Pinpoint the cell where the given text exists, returning its (X, Y) midpoint coordinate. 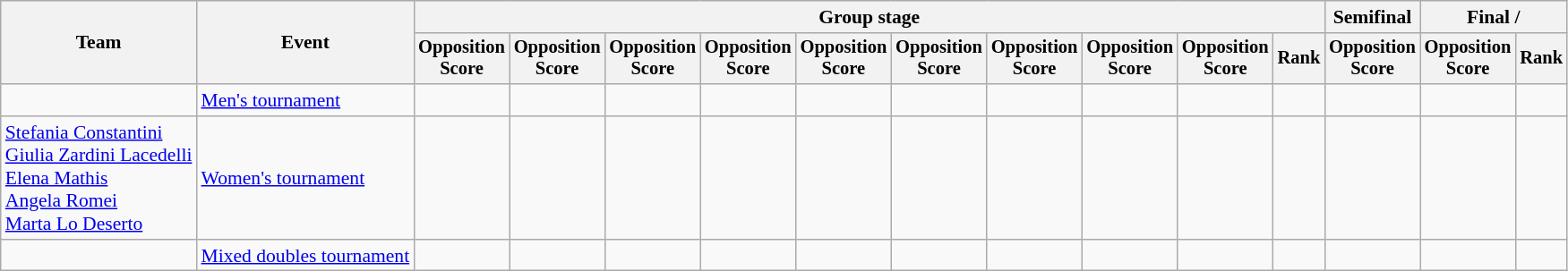
Stefania ConstantiniGiulia Zardini LacedelliElena MathisAngela RomeiMarta Lo Deserto (99, 178)
Team (99, 43)
Final / (1494, 17)
Women's tournament (304, 178)
Event (304, 43)
Men's tournament (304, 100)
Group stage (869, 17)
Semifinal (1372, 17)
